Return [X, Y] of the center of cell containing provided text 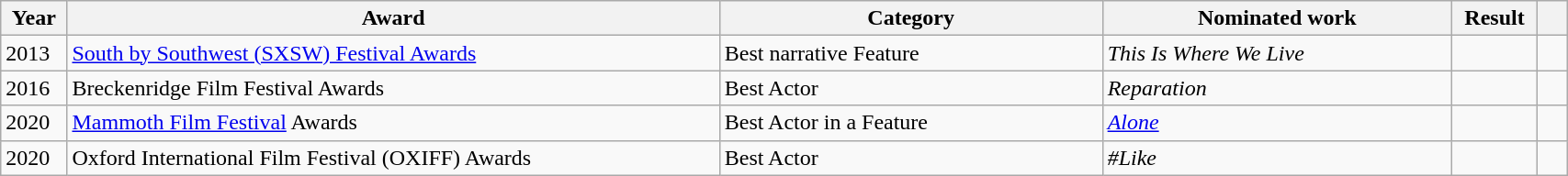
South by Southwest (SXSW) Festival Awards [393, 53]
Year [34, 18]
This Is Where We Live [1277, 53]
Result [1494, 18]
Category [911, 18]
Award [393, 18]
Breckenridge Film Festival Awards [393, 88]
Reparation [1277, 88]
Best Actor in a Feature [911, 123]
Alone [1277, 123]
2013 [34, 53]
Mammoth Film Festival Awards [393, 123]
Nominated work [1277, 18]
Best narrative Feature [911, 53]
Oxford International Film Festival (OXIFF) Awards [393, 158]
2016 [34, 88]
#Like [1277, 158]
